Capture the cell that displays the provided text and extract its [x, y] central coordinate. 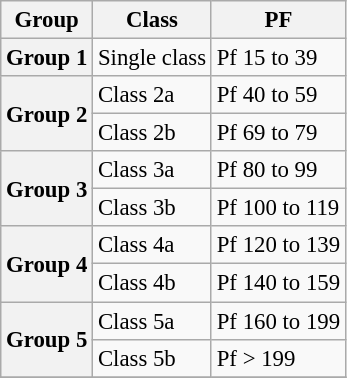
Group 3 [47, 188]
PF [278, 20]
Class 2b [152, 133]
Group 2 [47, 114]
Pf > 199 [278, 358]
Class 3b [152, 208]
Pf 100 to 119 [278, 208]
Pf 160 to 199 [278, 321]
Pf 80 to 99 [278, 170]
Class [152, 20]
Pf 69 to 79 [278, 133]
Class 4b [152, 283]
Pf 120 to 139 [278, 245]
Class 3a [152, 170]
Class 2a [152, 95]
Single class [152, 58]
Pf 140 to 159 [278, 283]
Pf 15 to 39 [278, 58]
Group [47, 20]
Group 5 [47, 340]
Pf 40 to 59 [278, 95]
Class 5b [152, 358]
Class 5a [152, 321]
Class 4a [152, 245]
Group 4 [47, 264]
Group 1 [47, 58]
